From the cell containing the given text, extract its center point as [x, y] coordinate. 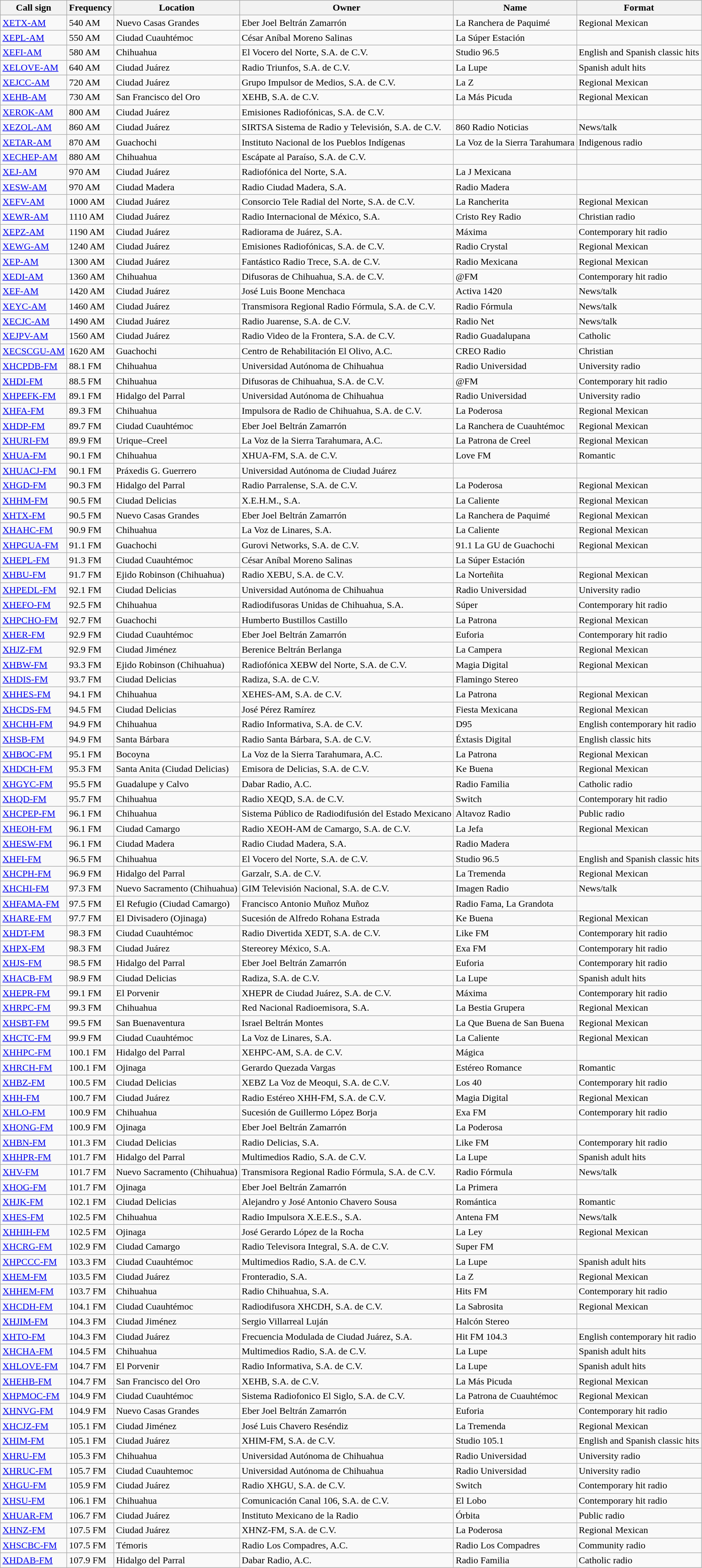
91.1 FM [91, 545]
99.1 FM [91, 993]
Sistema Radiofonico El Siglo, S.A. de C.V. [347, 1396]
Santa Anita (Ciudad Delicias) [176, 769]
La Sabrosita [515, 1306]
Instituto Mexicano de la Radio [347, 1515]
Radio Juarense, S.A. de C.V. [347, 321]
Práxedis G. Guerrero [176, 471]
La Patrona de Cuauhtémoc [515, 1396]
90.9 FM [91, 530]
XHEOH-FM [34, 829]
XHBW-FM [34, 665]
97.7 FM [91, 919]
La Campera [515, 649]
XEF-AM [34, 291]
XHBU-FM [34, 575]
La Jefa [515, 829]
Fiesta Mexicana [515, 709]
La Rancherita [515, 202]
1190 AM [91, 232]
105.9 FM [91, 1486]
XHJIM-FM [34, 1321]
XHHPC-FM [34, 1053]
Radio Fama, La Grandota [515, 903]
XHCPH-FM [34, 873]
XEROK-AM [34, 112]
Location [176, 8]
Radio Internacional de México, S.A. [347, 217]
Fantástico Radio Trece, S.A. de C.V. [347, 262]
XEHES-AM, S.A. de C.V. [347, 695]
105.7 FM [91, 1471]
XHSBT-FM [34, 1023]
Radio Triunfos, S.A. de C.V. [347, 67]
93.7 FM [91, 680]
100.7 FM [91, 1097]
1560 AM [91, 336]
95.5 FM [91, 784]
730 AM [91, 97]
Éxtasis Digital [515, 739]
XEJPV-AM [34, 336]
XHH-FM [34, 1097]
El Refugio (Ciudad Camargo) [176, 903]
540 AM [91, 23]
XHSU-FM [34, 1501]
XHDT-FM [34, 933]
Name [515, 8]
800 AM [91, 112]
XEHPC-AM, S.A. de C.V. [347, 1053]
Radio Video de la Frontera, S.A. de C.V. [347, 336]
92.1 FM [91, 590]
Sucesión de Guillermo López Borja [347, 1112]
XHIM-FM, S.A. de C.V. [347, 1441]
XHPEDL-FM [34, 590]
870 AM [91, 142]
XHHPR-FM [34, 1157]
Hits FM [515, 1292]
Flamingo Stereo [515, 680]
99.3 FM [91, 1008]
XHDIS-FM [34, 680]
89.1 FM [91, 396]
105.3 FM [91, 1456]
99.9 FM [91, 1038]
96.5 FM [91, 859]
Altavoz Radio [515, 814]
XHLOVE-FM [34, 1366]
Consorcio Tele Radial del Norte, S.A. de C.V. [347, 202]
Centro de Rehabilitación El Olivo, A.C. [347, 351]
92.7 FM [91, 620]
XEWR-AM [34, 217]
D95 [515, 724]
XHGD-FM [34, 486]
Antena FM [515, 1217]
XELOVE-AM [34, 67]
XESW-AM [34, 187]
XEJ-AM [34, 172]
La Que Buena de San Buena [515, 1023]
106.1 FM [91, 1501]
Radio Los Compadres [515, 1545]
XHPGUA-FM [34, 545]
93.3 FM [91, 665]
XHPMOC-FM [34, 1396]
XHESW-FM [34, 844]
98.5 FM [91, 963]
XHEM-FM [34, 1277]
XHBZ-FM [34, 1082]
106.7 FM [91, 1515]
XHER-FM [34, 635]
Francisco Antonio Muñoz Muñoz [347, 903]
XHTX-FM [34, 515]
Studio 105.1 [515, 1441]
XETAR-AM [34, 142]
Gurovi Networks, S.A. de C.V. [347, 545]
XHNZ-FM, S.A. de C.V. [347, 1530]
97.5 FM [91, 903]
Radiodifusoras Unidas de Chihuahua, S.A. [347, 605]
Hit FM 104.3 [515, 1336]
Call sign [34, 8]
XHUAR-FM [34, 1515]
Radio Parralense, S.A. de C.V. [347, 486]
XHAHC-FM [34, 530]
XHEPR de Ciudad Juárez, S.A. de C.V. [347, 993]
640 AM [91, 67]
XHV-FM [34, 1172]
XHCHI-FM [34, 888]
XHONG-FM [34, 1127]
XHCPDB-FM [34, 366]
Radio Divertida XEDT, S.A. de C.V. [347, 933]
Frequency [91, 8]
X.E.H.M., S.A. [347, 500]
XEP-AM [34, 262]
102.9 FM [91, 1247]
XHCPEP-FM [34, 814]
English classic hits [639, 739]
XHDAB-FM [34, 1560]
Sucesión de Alfredo Rohana Estrada [347, 919]
XHURI-FM [34, 441]
860 Radio Noticias [515, 127]
Israel Beltrán Montes [347, 1023]
Universidad Autónoma de Ciudad Juárez [347, 471]
Súper [515, 605]
Radiorama de Juárez, S.A. [347, 232]
XHBN-FM [34, 1142]
Alejandro y José Antonio Chavero Sousa [347, 1202]
Garzalr, S.A. de C.V. [347, 873]
José Luis Boone Menchaca [347, 291]
La Bestia Grupera [515, 1008]
Radio Impulsora X.E.E.S., S.A. [347, 1217]
XHBOC-FM [34, 754]
Activa 1420 [515, 291]
Mágica [515, 1053]
XHNVG-FM [34, 1411]
88.5 FM [91, 381]
Radio Los Compadres, A.C. [347, 1545]
94.5 FM [91, 709]
94.1 FM [91, 695]
XHACB-FM [34, 978]
XHHM-FM [34, 500]
1360 AM [91, 276]
Humberto Bustillos Castillo [347, 620]
95.3 FM [91, 769]
XEFV-AM [34, 202]
Red Nacional Radioemisora, S.A. [347, 1008]
La Voz de la Sierra Tarahumara [515, 142]
La Primera [515, 1187]
XHEPL-FM [34, 560]
89.7 FM [91, 426]
101.3 FM [91, 1142]
Radio Net [515, 321]
XHCDS-FM [34, 709]
XHQD-FM [34, 799]
XHCRG-FM [34, 1247]
XHEFO-FM [34, 605]
Berenice Beltrán Berlanga [347, 649]
XECSCGU-AM [34, 351]
La J Mexicana [515, 172]
SIRTSA Sistema de Radio y Televisión, S.A. de C.V. [347, 127]
Los 40 [515, 1082]
Halcón Stereo [515, 1321]
Gerardo Quezada Vargas [347, 1068]
XHDI-FM [34, 381]
José Luis Chavero Reséndiz [347, 1426]
XHPX-FM [34, 948]
95.1 FM [91, 754]
89.9 FM [91, 441]
Radio Guadalupana [515, 336]
103.7 FM [91, 1292]
XHRPC-FM [34, 1008]
XHCDH-FM [34, 1306]
La Ranchera de Cuauhtémoc [515, 426]
Catholic [639, 336]
XHGYC-FM [34, 784]
Owner [347, 8]
XEHB-AM [34, 97]
Radio Delicias, S.A. [347, 1142]
92.5 FM [91, 605]
XHNZ-FM [34, 1530]
XEYC-AM [34, 306]
XHCJZ-FM [34, 1426]
103.3 FM [91, 1262]
La Norteñita [515, 575]
89.3 FM [91, 411]
91.1 La GU de Guachochi [515, 545]
GIM Televisión Nacional, S.A. de C.V. [347, 888]
XEPL-AM [34, 38]
100.5 FM [91, 1082]
El Divisadero (Ojinaga) [176, 919]
Estéreo Romance [515, 1068]
Super FM [515, 1247]
XEPZ-AM [34, 232]
580 AM [91, 53]
Radio Estéreo XHH-FM, S.A. de C.V. [347, 1097]
1300 AM [91, 262]
98.9 FM [91, 978]
XHARE-FM [34, 919]
XHFAMA-FM [34, 903]
La Ley [515, 1232]
550 AM [91, 38]
720 AM [91, 82]
XHUACJ-FM [34, 471]
Comunicación Canal 106, S.A. de C.V. [347, 1501]
Christian [639, 351]
El Lobo [515, 1501]
Ciudad Cuauhtemoc [176, 1471]
XHPCCC-FM [34, 1262]
XHHES-FM [34, 695]
Radio XHGU, S.A. de C.V. [347, 1486]
880 AM [91, 157]
Radio Crystal [515, 247]
99.5 FM [91, 1023]
Stereorey México, S.A. [347, 948]
Témoris [176, 1545]
XEJCC-AM [34, 82]
XEBZ La Voz de Meoqui, S.A. de C.V. [347, 1082]
XHRU-FM [34, 1456]
Guadalupe y Calvo [176, 784]
XHDP-FM [34, 426]
Community radio [639, 1545]
La Patrona de Creel [515, 441]
104.5 FM [91, 1351]
Urique–Creel [176, 441]
San Buenaventura [176, 1023]
XHJZ-FM [34, 649]
96.9 FM [91, 873]
Format [639, 8]
1110 AM [91, 217]
Radio Chihuahua, S.A. [347, 1292]
Órbita [515, 1515]
XHFI-FM [34, 859]
XHDCH-FM [34, 769]
107.9 FM [91, 1560]
XHUA-FM [34, 456]
860 AM [91, 127]
Emisora de Delicias, S.A. de C.V. [347, 769]
Indigenous radio [639, 142]
XHEPR-FM [34, 993]
Radiofónica XEBW del Norte, S.A. de C.V. [347, 665]
XHRUC-FM [34, 1471]
XECJC-AM [34, 321]
1240 AM [91, 247]
102.1 FM [91, 1202]
Imagen Radio [515, 888]
103.5 FM [91, 1277]
XHSB-FM [34, 739]
Santa Bárbara [176, 739]
Love FM [515, 456]
91.7 FM [91, 575]
XHOG-FM [34, 1187]
Radio Televisora Integral, S.A. de C.V. [347, 1247]
XECHEP-AM [34, 157]
1620 AM [91, 351]
Fronteradio, S.A. [347, 1277]
XHCHA-FM [34, 1351]
XHFA-FM [34, 411]
Radio XEOH-AM de Camargo, S.A. de C.V. [347, 829]
XHHEM-FM [34, 1292]
Radio XEQD, S.A. de C.V. [347, 799]
91.3 FM [91, 560]
XEDI-AM [34, 276]
XHHIH-FM [34, 1232]
90.3 FM [91, 486]
XHCHH-FM [34, 724]
XEZOL-AM [34, 127]
Sergio Villarreal Luján [347, 1321]
Cristo Rey Radio [515, 217]
XHCTC-FM [34, 1038]
Grupo Impulsor de Medios, S.A. de C.V. [347, 82]
Radio Mexicana [515, 262]
CREO Radio [515, 351]
José Pérez Ramírez [347, 709]
XEFI-AM [34, 53]
1000 AM [91, 202]
1490 AM [91, 321]
104.1 FM [91, 1306]
1420 AM [91, 291]
Escápate al Paraíso, S.A. de C.V. [347, 157]
95.7 FM [91, 799]
XHLO-FM [34, 1112]
XHGU-FM [34, 1486]
XHRCH-FM [34, 1068]
XHPEFK-FM [34, 396]
Bocoyna [176, 754]
XETX-AM [34, 23]
José Gerardo López de la Rocha [347, 1232]
XHJS-FM [34, 963]
Radio Santa Bárbara, S.A. de C.V. [347, 739]
Christian radio [639, 217]
XEWG-AM [34, 247]
XHTO-FM [34, 1336]
97.3 FM [91, 888]
88.1 FM [91, 366]
XHUA-FM, S.A. de C.V. [347, 456]
Romántica [515, 1202]
Radiofónica del Norte, S.A. [347, 172]
XHJK-FM [34, 1202]
XHSCBC-FM [34, 1545]
XHEHB-FM [34, 1381]
XHPCHO-FM [34, 620]
Impulsora de Radio de Chihuahua, S.A. de C.V. [347, 411]
Radio XEBU, S.A. de C.V. [347, 575]
Sistema Público de Radiodifusión del Estado Mexicano [347, 814]
Instituto Nacional de los Pueblos Indígenas [347, 142]
Radiodifusora XHCDH, S.A. de C.V. [347, 1306]
Frecuencia Modulada de Ciudad Juárez, S.A. [347, 1336]
XHES-FM [34, 1217]
1460 AM [91, 306]
XHIM-FM [34, 1441]
